Locate the cell with the specified text and output its [x, y] center coordinate. 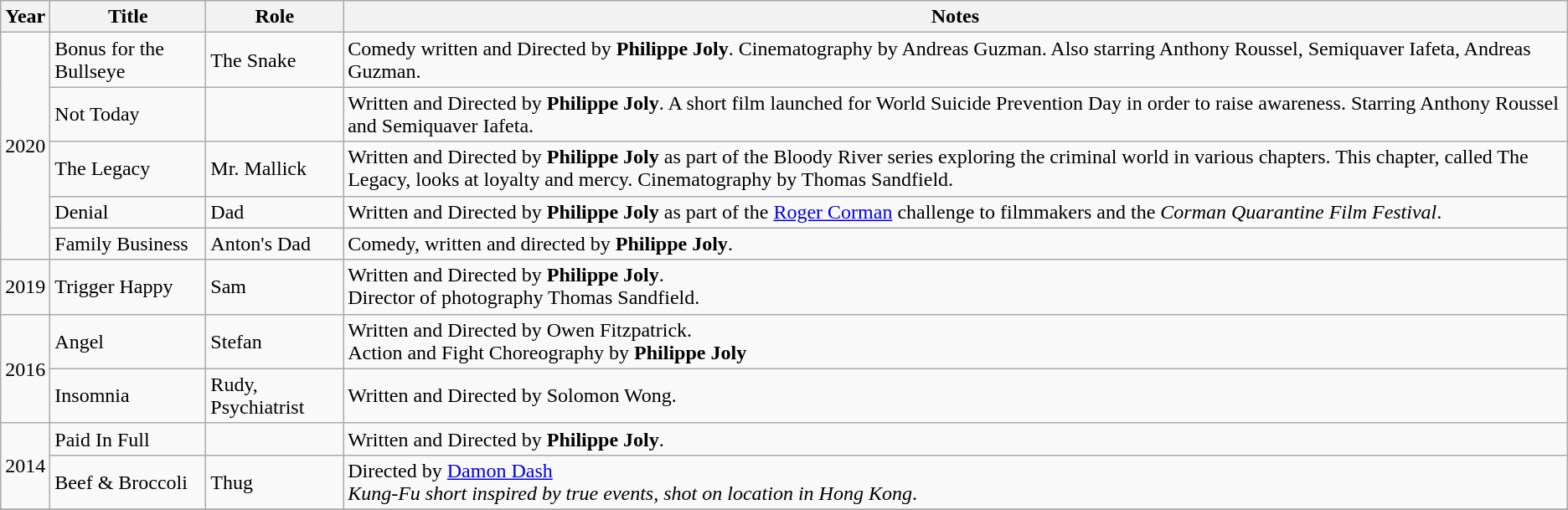
Paid In Full [128, 439]
The Legacy [128, 169]
Mr. Mallick [275, 169]
Anton's Dad [275, 244]
2020 [25, 146]
2019 [25, 286]
Stefan [275, 342]
Written and Directed by Philippe Joly. [956, 439]
Written and Directed by Solomon Wong. [956, 395]
Dad [275, 212]
Written and Directed by Owen Fitzpatrick.Action and Fight Choreography by Philippe Joly [956, 342]
Denial [128, 212]
Sam [275, 286]
The Snake [275, 60]
Insomnia [128, 395]
Title [128, 17]
Thug [275, 482]
Bonus for the Bullseye [128, 60]
Role [275, 17]
Written and Directed by Philippe Joly.Director of photography Thomas Sandfield. [956, 286]
Comedy written and Directed by Philippe Joly. Cinematography by Andreas Guzman. Also starring Anthony Roussel, Semiquaver Iafeta, Andreas Guzman. [956, 60]
Not Today [128, 114]
Trigger Happy [128, 286]
Written and Directed by Philippe Joly as part of the Roger Corman challenge to filmmakers and the Corman Quarantine Film Festival. [956, 212]
Comedy, written and directed by Philippe Joly. [956, 244]
Rudy, Psychiatrist [275, 395]
Notes [956, 17]
Directed by Damon DashKung-Fu short inspired by true events, shot on location in Hong Kong. [956, 482]
Angel [128, 342]
Year [25, 17]
Beef & Broccoli [128, 482]
2014 [25, 466]
2016 [25, 368]
Family Business [128, 244]
